Capture the cell that displays the provided text and extract its (x, y) central coordinate. 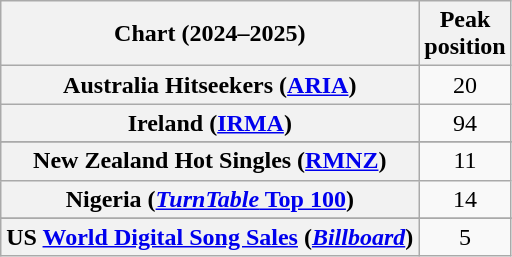
11 (465, 161)
5 (465, 237)
20 (465, 85)
14 (465, 199)
US World Digital Song Sales (Billboard) (210, 237)
Nigeria (TurnTable Top 100) (210, 199)
94 (465, 123)
New Zealand Hot Singles (RMNZ) (210, 161)
Chart (2024–2025) (210, 34)
Australia Hitseekers (ARIA) (210, 85)
Ireland (IRMA) (210, 123)
Peakposition (465, 34)
